Output the [x, y] coordinate of the center of the cell containing the given text.  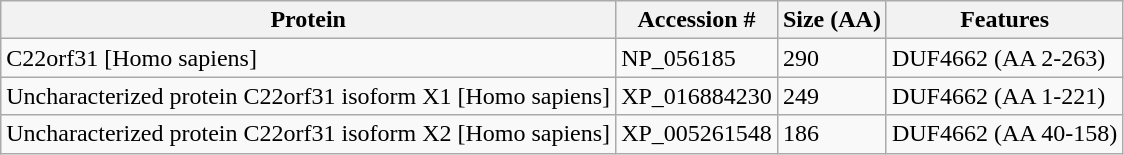
Accession # [697, 20]
DUF4662 (AA 40-158) [1004, 134]
XP_016884230 [697, 96]
Protein [308, 20]
186 [832, 134]
249 [832, 96]
DUF4662 (AA 1-221) [1004, 96]
Uncharacterized protein C22orf31 isoform X1 [Homo sapiens] [308, 96]
NP_056185 [697, 58]
Uncharacterized protein C22orf31 isoform X2 [Homo sapiens] [308, 134]
C22orf31 [Homo sapiens] [308, 58]
290 [832, 58]
XP_005261548 [697, 134]
DUF4662 (AA 2-263) [1004, 58]
Size (AA) [832, 20]
Features [1004, 20]
